Locate the cell with the specified text and output its (x, y) center coordinate. 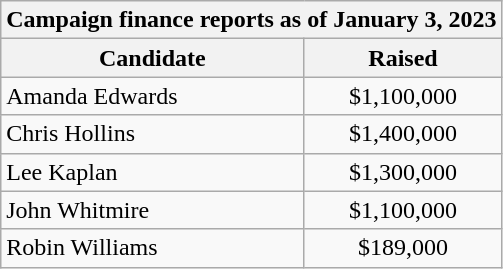
$189,000 (403, 248)
Candidate (152, 58)
Chris Hollins (152, 134)
Campaign finance reports as of January 3, 2023 (252, 20)
Robin Williams (152, 248)
$1,300,000 (403, 172)
John Whitmire (152, 210)
Amanda Edwards (152, 96)
$1,400,000 (403, 134)
Lee Kaplan (152, 172)
Raised (403, 58)
